Scan for the cell matching the given text and deliver its [X, Y] coordinate at center. 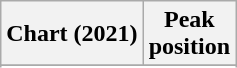
Chart (2021) [72, 34]
Peakposition [189, 34]
